Output the (x, y) coordinate of the center of the cell containing the given text.  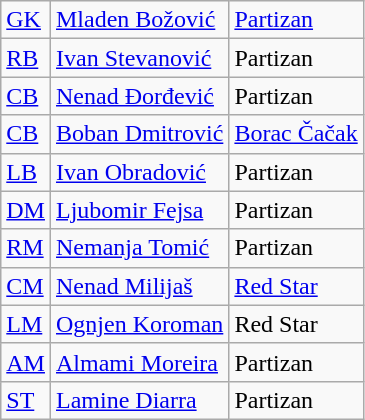
Nenad Milijaš (139, 286)
Ognjen Koroman (139, 324)
Borac Čačak (296, 134)
LM (26, 324)
Nenad Đorđević (139, 96)
Lamine Diarra (139, 400)
Ljubomir Fejsa (139, 210)
Nemanja Tomić (139, 248)
ST (26, 400)
GK (26, 20)
CM (26, 286)
Ivan Obradović (139, 172)
Ivan Stevanović (139, 58)
LB (26, 172)
RM (26, 248)
RB (26, 58)
Mladen Božović (139, 20)
AM (26, 362)
DM (26, 210)
Boban Dmitrović (139, 134)
Almami Moreira (139, 362)
